Search for the cell housing the specified text and yield its (x, y) center coordinate. 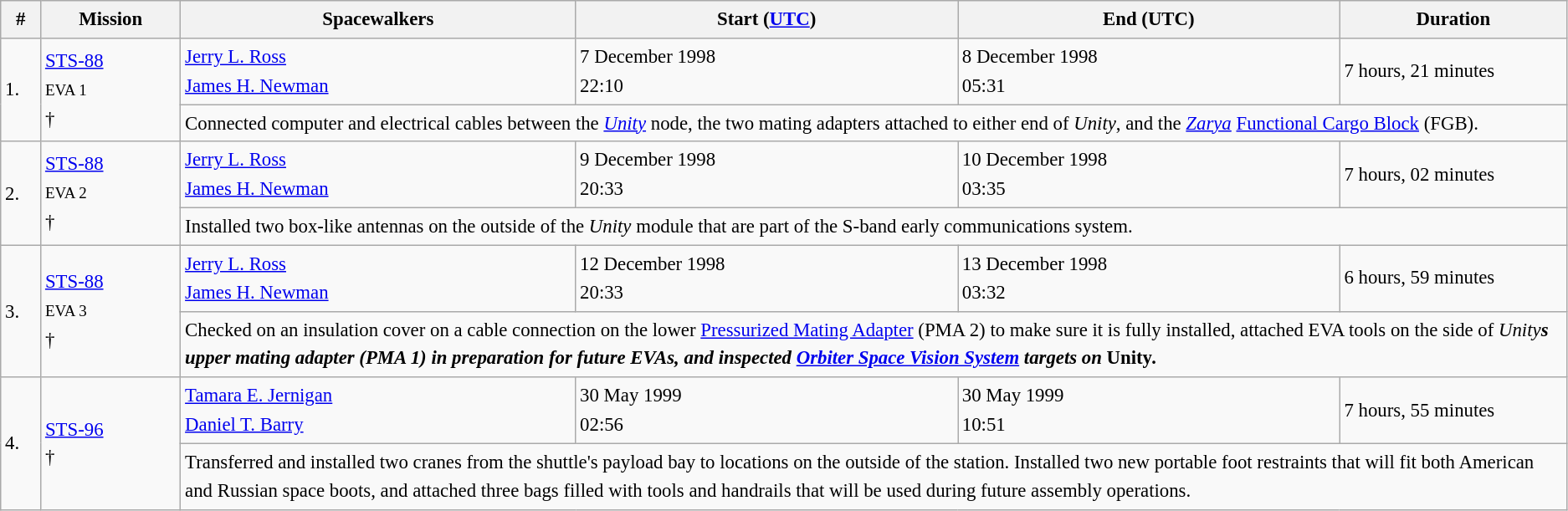
STS-96† (110, 443)
7 hours, 02 minutes (1453, 176)
Installed two box-like antennas on the outside of the Unity module that are part of the S-band early communications system. (874, 226)
Duration (1453, 20)
# (21, 20)
8 December 199805:31 (1148, 72)
STS-88EVA 2† (110, 194)
3. (21, 311)
30 May 199910:51 (1148, 410)
30 May 199902:56 (766, 410)
STS-88EVA 1† (110, 90)
Mission (110, 20)
12 December 199820:33 (766, 278)
13 December 199803:32 (1148, 278)
2. (21, 194)
10 December 199803:35 (1148, 176)
Start (UTC) (766, 20)
7 December 199822:10 (766, 72)
7 hours, 21 minutes (1453, 72)
Spacewalkers (378, 20)
STS-88EVA 3† (110, 311)
Tamara E. Jernigan Daniel T. Barry (378, 410)
7 hours, 55 minutes (1453, 410)
1. (21, 90)
4. (21, 443)
9 December 199820:33 (766, 176)
End (UTC) (1148, 20)
6 hours, 59 minutes (1453, 278)
